For the text-containing cell, return its midpoint in [x, y] coordinate format. 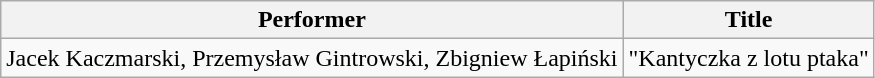
Jacek Kaczmarski, Przemysław Gintrowski, Zbigniew Łapiński [312, 58]
Title [748, 20]
"Kantyczka z lotu ptaka" [748, 58]
Performer [312, 20]
